Scan for the cell matching the given text and deliver its [X, Y] coordinate at center. 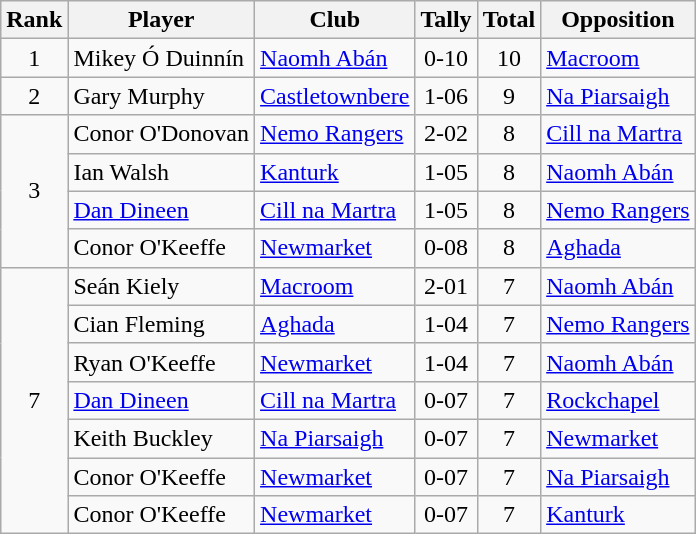
Player [162, 20]
2 [34, 96]
2-02 [446, 134]
Ryan O'Keeffe [162, 362]
1-06 [446, 96]
0-10 [446, 58]
Opposition [618, 20]
1 [34, 58]
Total [509, 20]
9 [509, 96]
Mikey Ó Duinnín [162, 58]
Castletownbere [335, 96]
10 [509, 58]
0-08 [446, 248]
2-01 [446, 286]
Rockchapel [618, 400]
Club [335, 20]
Conor O'Donovan [162, 134]
Tally [446, 20]
Gary Murphy [162, 96]
Keith Buckley [162, 438]
Seán Kiely [162, 286]
Cian Fleming [162, 324]
Rank [34, 20]
3 [34, 191]
Ian Walsh [162, 172]
